Extract the [x, y] coordinate from the center of the cell holding the provided text.  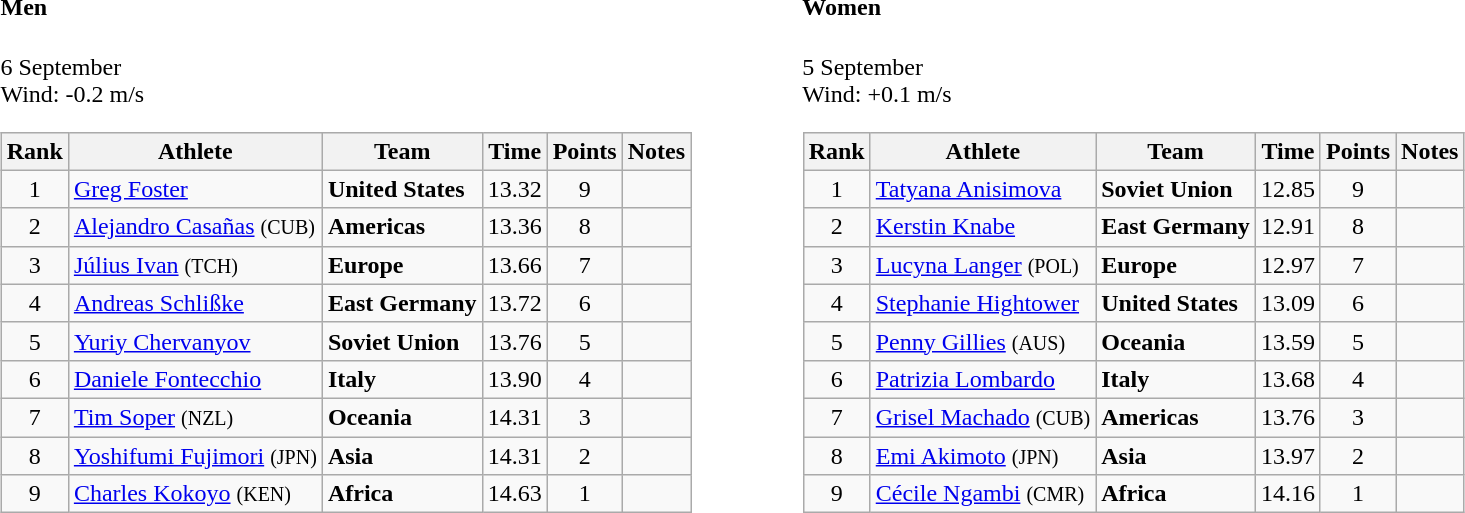
12.97 [1288, 265]
13.68 [1288, 379]
13.36 [514, 227]
Yuriy Chervanyov [195, 341]
Tim Soper (NZL) [195, 417]
Alejandro Casañas (CUB) [195, 227]
Yoshifumi Fujimori (JPN) [195, 456]
Emi Akimoto (JPN) [982, 456]
13.09 [1288, 303]
13.32 [514, 189]
Penny Gillies (AUS) [982, 341]
12.85 [1288, 189]
Cécile Ngambi (CMR) [982, 494]
Július Ivan (TCH) [195, 265]
Grisel Machado (CUB) [982, 417]
Stephanie Hightower [982, 303]
13.59 [1288, 341]
14.16 [1288, 494]
13.97 [1288, 456]
13.66 [514, 265]
Patrizia Lombardo [982, 379]
Charles Kokoyo (KEN) [195, 494]
Kerstin Knabe [982, 227]
Greg Foster [195, 189]
Daniele Fontecchio [195, 379]
13.72 [514, 303]
Lucyna Langer (POL) [982, 265]
Tatyana Anisimova [982, 189]
14.63 [514, 494]
12.91 [1288, 227]
Andreas Schlißke [195, 303]
13.90 [514, 379]
